Pinpoint the cell where the given text exists, returning its [x, y] midpoint coordinate. 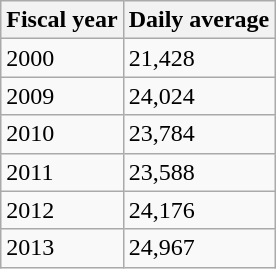
2000 [62, 58]
21,428 [199, 58]
Daily average [199, 20]
24,024 [199, 96]
2013 [62, 248]
2009 [62, 96]
Fiscal year [62, 20]
2012 [62, 210]
24,967 [199, 248]
23,784 [199, 134]
23,588 [199, 172]
2011 [62, 172]
2010 [62, 134]
24,176 [199, 210]
